Identify which cell holds the provided text, then report its (x, y) central coordinate. 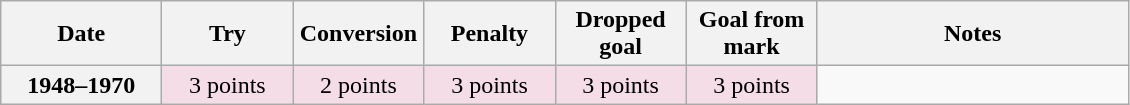
1948–1970 (82, 85)
Penalty (490, 34)
2 points (358, 85)
Dropped goal (620, 34)
Conversion (358, 34)
Notes (972, 34)
Try (228, 34)
Goal from mark (752, 34)
Date (82, 34)
